Return the (X, Y) coordinate for the center point of the cell that contains the specified text.  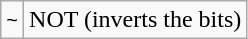
NOT (inverts the bits) (136, 20)
~ (12, 20)
